Identify which cell holds the provided text, then report its [X, Y] central coordinate. 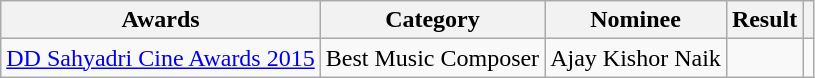
Category [432, 20]
Result [764, 20]
DD Sahyadri Cine Awards 2015 [161, 58]
Awards [161, 20]
Nominee [636, 20]
Ajay Kishor Naik [636, 58]
Best Music Composer [432, 58]
